Identify which cell holds the provided text, then report its [x, y] central coordinate. 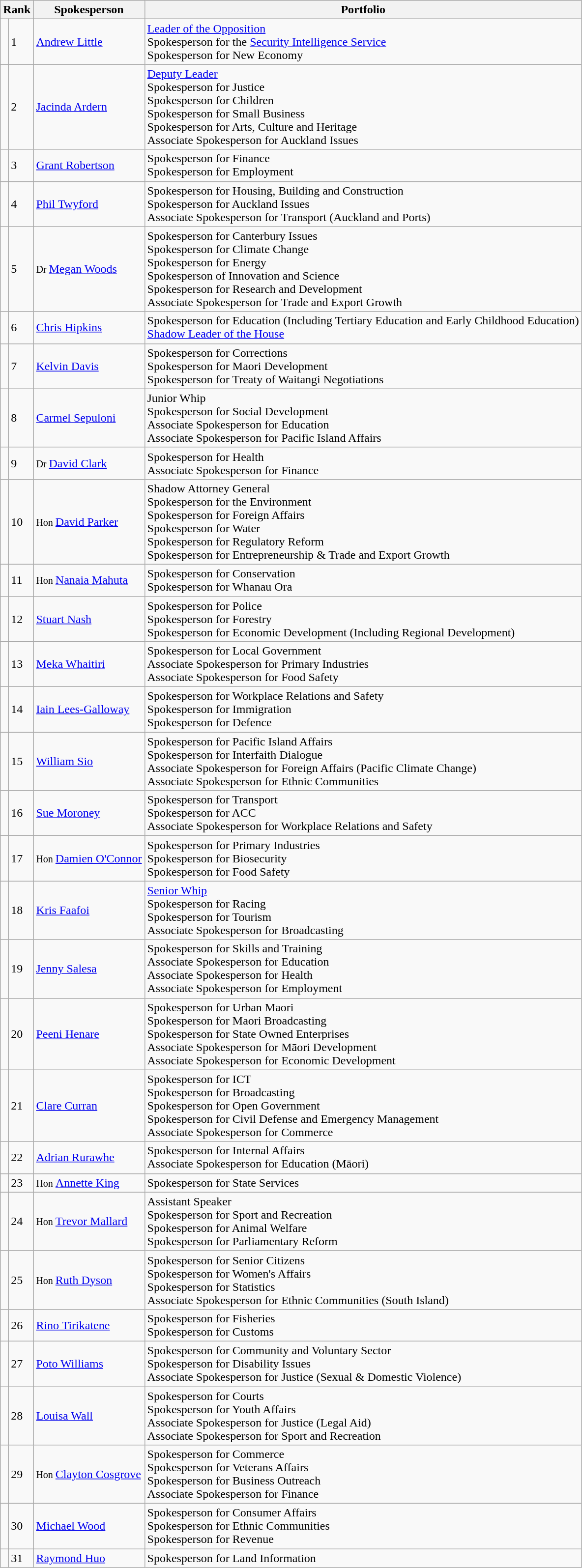
Spokesperson for Skills and TrainingAssociate Spokesperson for EducationAssociate Spokesperson for HealthAssociate Spokesperson for Employment [363, 969]
7 [21, 366]
31 [21, 1558]
Spokesperson for FinanceSpokesperson for Employment [363, 165]
Carmel Sepuloni [89, 418]
Hon Annette King [89, 1183]
Hon David Parker [89, 522]
Meka Whaitiri [89, 664]
Rank [17, 10]
3 [21, 165]
Spokesperson for PoliceSpokesperson for ForestrySpokesperson for Economic Development (Including Regional Development) [363, 619]
Jenny Salesa [89, 969]
25 [21, 1280]
Phil Twyford [89, 204]
Spokesperson for TransportSpokesperson for ACCAssociate Spokesperson for Workplace Relations and Safety [363, 813]
Spokesperson for Local GovernmentAssociate Spokesperson for Primary IndustriesAssociate Spokesperson for Food Safety [363, 664]
21 [21, 1106]
Spokesperson for CourtsSpokesperson for Youth AffairsAssociate Spokesperson for Justice (Legal Aid)Associate Spokesperson for Sport and Recreation [363, 1416]
8 [21, 418]
Junior WhipSpokesperson for Social DevelopmentAssociate Spokesperson for EducationAssociate Spokesperson for Pacific Island Affairs [363, 418]
Spokesperson for CorrectionsSpokesperson for Maori DevelopmentSpokesperson for Treaty of Waitangi Negotiations [363, 366]
Stuart Nash [89, 619]
16 [21, 813]
Peeni Henare [89, 1034]
Grant Robertson [89, 165]
Spokesperson for State Services [363, 1183]
Louisa Wall [89, 1416]
Spokesperson for Education (Including Tertiary Education and Early Childhood Education)Shadow Leader of the House [363, 327]
Assistant SpeakerSpokesperson for Sport and RecreationSpokesperson for Animal WelfareSpokesperson for Parliamentary Reform [363, 1222]
22 [21, 1158]
24 [21, 1222]
Spokesperson for Consumer AffairsSpokesperson for Ethnic CommunitiesSpokesperson for Revenue [363, 1526]
Kelvin Davis [89, 366]
13 [21, 664]
Spokesperson for Workplace Relations and SafetySpokesperson for ImmigrationSpokesperson for Defence [363, 710]
9 [21, 463]
Raymond Huo [89, 1558]
12 [21, 619]
26 [21, 1325]
Michael Wood [89, 1526]
28 [21, 1416]
Portfolio [363, 10]
Dr David Clark [89, 463]
2 [21, 107]
23 [21, 1183]
17 [21, 858]
27 [21, 1364]
11 [21, 580]
Hon Ruth Dyson [89, 1280]
Spokesperson for HealthAssociate Spokesperson for Finance [363, 463]
18 [21, 910]
Spokesperson for Housing, Building and ConstructionSpokesperson for Auckland IssuesAssociate Spokesperson for Transport (Auckland and Ports) [363, 204]
Spokesperson for Community and Voluntary SectorSpokesperson for Disability IssuesAssociate Spokesperson for Justice (Sexual & Domestic Violence) [363, 1364]
6 [21, 327]
Hon Damien O'Connor [89, 858]
Poto Williams [89, 1364]
Spokesperson for Internal AffairsAssociate Spokesperson for Education (Māori) [363, 1158]
5 [21, 269]
Spokesperson for ConservationSpokesperson for Whanau Ora [363, 580]
14 [21, 710]
Adrian Rurawhe [89, 1158]
Chris Hipkins [89, 327]
Hon Trevor Mallard [89, 1222]
Clare Curran [89, 1106]
20 [21, 1034]
Hon Clayton Cosgrove [89, 1474]
Dr Megan Woods [89, 269]
Spokesperson for Primary IndustriesSpokesperson for BiosecuritySpokesperson for Food Safety [363, 858]
10 [21, 522]
William Sio [89, 762]
Sue Moroney [89, 813]
Spokesperson for CommerceSpokesperson for Veterans AffairsSpokesperson for Business OutreachAssociate Spokesperson for Finance [363, 1474]
4 [21, 204]
Iain Lees-Galloway [89, 710]
Spokesperson for Land Information [363, 1558]
Spokesperson [89, 10]
Jacinda Ardern [89, 107]
19 [21, 969]
Spokesperson for FisheriesSpokesperson for Customs [363, 1325]
Rino Tirikatene [89, 1325]
Leader of the OppositionSpokesperson for the Security Intelligence ServiceSpokesperson for New Economy [363, 42]
Senior WhipSpokesperson for RacingSpokesperson for TourismAssociate Spokesperson for Broadcasting [363, 910]
29 [21, 1474]
15 [21, 762]
1 [21, 42]
Kris Faafoi [89, 910]
Hon Nanaia Mahuta [89, 580]
30 [21, 1526]
Andrew Little [89, 42]
